Scan for the cell matching the given text and deliver its (X, Y) coordinate at center. 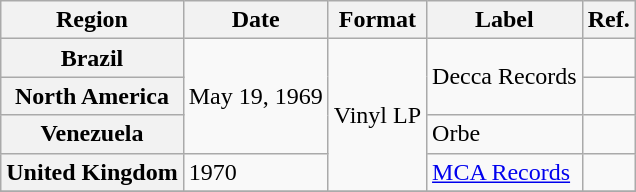
Orbe (505, 134)
North America (92, 96)
Ref. (608, 20)
MCA Records (505, 172)
Region (92, 20)
May 19, 1969 (256, 96)
Date (256, 20)
Format (377, 20)
Label (505, 20)
1970 (256, 172)
Venezuela (92, 134)
Vinyl LP (377, 115)
United Kingdom (92, 172)
Brazil (92, 58)
Decca Records (505, 77)
